Capture the cell that displays the provided text and extract its [x, y] central coordinate. 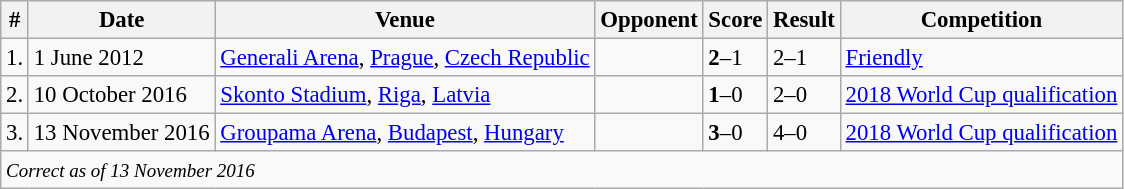
# [15, 20]
Score [736, 20]
Generali Arena, Prague, Czech Republic [405, 58]
3–0 [736, 133]
13 November 2016 [121, 133]
Friendly [981, 58]
1 June 2012 [121, 58]
Groupama Arena, Budapest, Hungary [405, 133]
3. [15, 133]
Venue [405, 20]
Result [804, 20]
2. [15, 95]
1. [15, 58]
2–0 [804, 95]
Date [121, 20]
Skonto Stadium, Riga, Latvia [405, 95]
10 October 2016 [121, 95]
Correct as of 13 November 2016 [562, 170]
Competition [981, 20]
4–0 [804, 133]
Opponent [649, 20]
1–0 [736, 95]
